Pinpoint the cell where the given text exists, returning its (X, Y) midpoint coordinate. 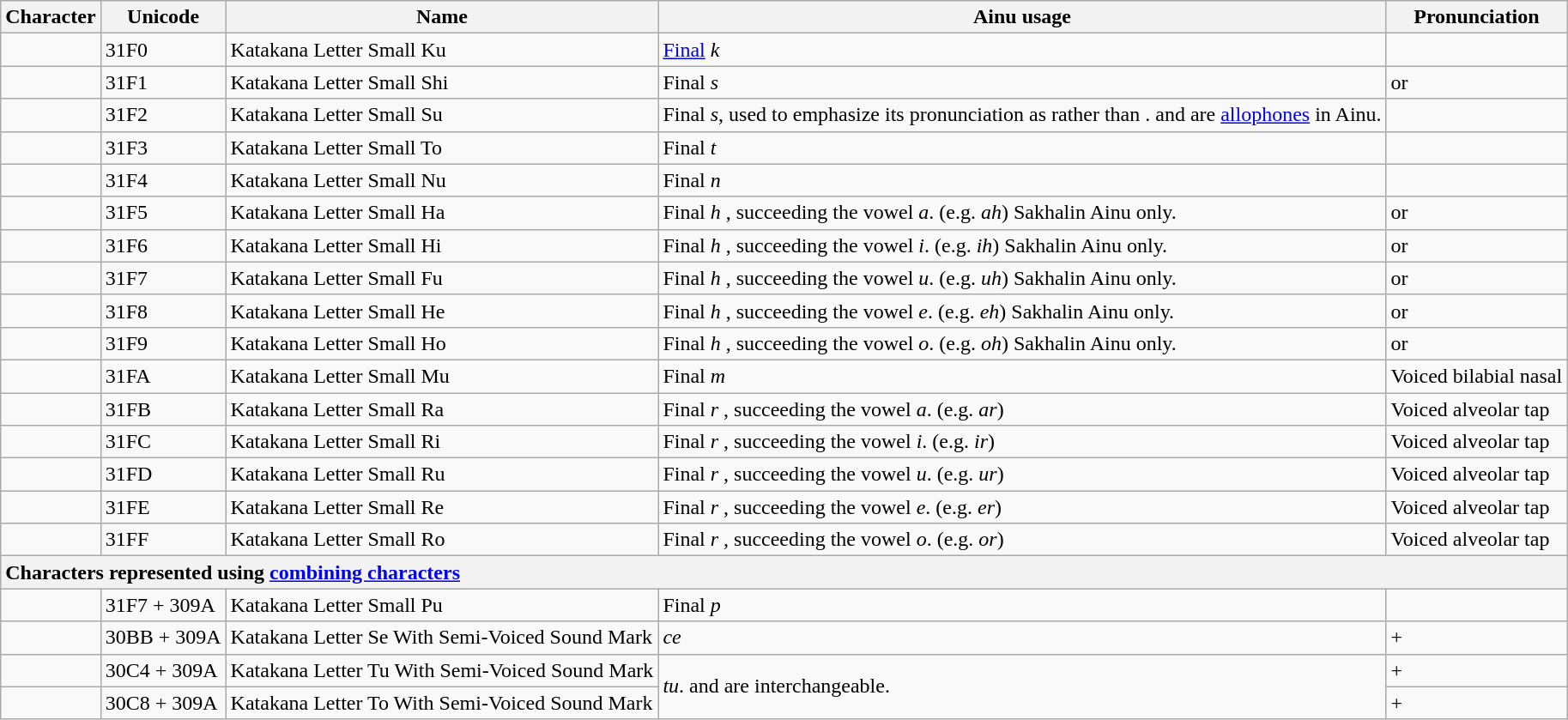
Katakana Letter Small Ku (442, 50)
Ainu usage (1022, 17)
Characters represented using combining characters (784, 572)
31FF (163, 540)
31F7 (163, 278)
Final k (1022, 50)
31F0 (163, 50)
31F8 (163, 311)
31F1 (163, 82)
Katakana Letter Small Nu (442, 180)
Katakana Letter To With Semi-Voiced Sound Mark (442, 703)
Katakana Letter Small Pu (442, 605)
Final t (1022, 148)
Unicode (163, 17)
31F2 (163, 115)
Final s (1022, 82)
ce (1022, 638)
Final r , succeeding the vowel u. (e.g. ur) (1022, 475)
Character (51, 17)
30C4 + 309A (163, 670)
30BB + 309A (163, 638)
Final r , succeeding the vowel e. (e.g. er) (1022, 507)
31F5 (163, 213)
Final h , succeeding the vowel u. (e.g. uh) Sakhalin Ainu only. (1022, 278)
31FC (163, 442)
Katakana Letter Tu With Semi-Voiced Sound Mark (442, 670)
tu. and are interchangeable. (1022, 687)
Katakana Letter Small He (442, 311)
31F4 (163, 180)
Katakana Letter Small Ro (442, 540)
Katakana Letter Se With Semi-Voiced Sound Mark (442, 638)
Final h , succeeding the vowel e. (e.g. eh) Sakhalin Ainu only. (1022, 311)
Katakana Letter Small Ri (442, 442)
Katakana Letter Small Ra (442, 409)
Katakana Letter Small Hi (442, 245)
31FB (163, 409)
31FA (163, 376)
Voiced bilabial nasal (1476, 376)
Katakana Letter Small Mu (442, 376)
Katakana Letter Small Ru (442, 475)
Name (442, 17)
Katakana Letter Small Shi (442, 82)
Final r , succeeding the vowel a. (e.g. ar) (1022, 409)
31F6 (163, 245)
Katakana Letter Small To (442, 148)
Final r , succeeding the vowel o. (e.g. or) (1022, 540)
Final p (1022, 605)
Katakana Letter Small Re (442, 507)
31F7 + 309A (163, 605)
Final r , succeeding the vowel i. (e.g. ir) (1022, 442)
Final n (1022, 180)
31FE (163, 507)
Final m (1022, 376)
31FD (163, 475)
31F3 (163, 148)
Katakana Letter Small Su (442, 115)
Final h , succeeding the vowel i. (e.g. ih) Sakhalin Ainu only. (1022, 245)
Katakana Letter Small Ha (442, 213)
30C8 + 309A (163, 703)
Final s, used to emphasize its pronunciation as rather than . and are allophones in Ainu. (1022, 115)
31F9 (163, 343)
Katakana Letter Small Fu (442, 278)
Final h , succeeding the vowel a. (e.g. ah) Sakhalin Ainu only. (1022, 213)
Final h , succeeding the vowel o. (e.g. oh) Sakhalin Ainu only. (1022, 343)
Pronunciation (1476, 17)
Katakana Letter Small Ho (442, 343)
